For the text-containing cell, return its midpoint in [x, y] coordinate format. 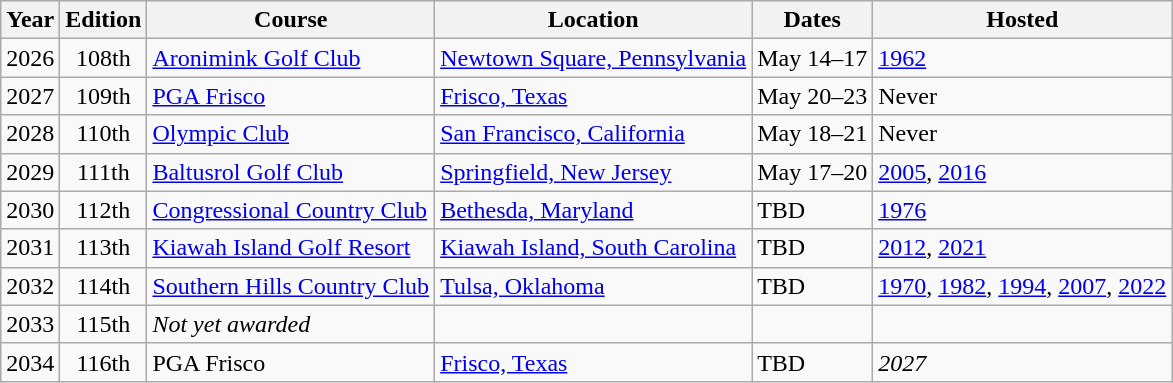
1962 [1022, 58]
2005, 2016 [1022, 172]
2012, 2021 [1022, 248]
Course [291, 20]
Bethesda, Maryland [594, 210]
2031 [30, 248]
Congressional Country Club [291, 210]
112th [104, 210]
May 18–21 [812, 134]
Olympic Club [291, 134]
2030 [30, 210]
Aronimink Golf Club [291, 58]
2026 [30, 58]
113th [104, 248]
Not yet awarded [291, 324]
2028 [30, 134]
108th [104, 58]
Kiawah Island Golf Resort [291, 248]
115th [104, 324]
1976 [1022, 210]
109th [104, 96]
Hosted [1022, 20]
May 20–23 [812, 96]
2033 [30, 324]
Springfield, New Jersey [594, 172]
Location [594, 20]
1970, 1982, 1994, 2007, 2022 [1022, 286]
Baltusrol Golf Club [291, 172]
2032 [30, 286]
Dates [812, 20]
Edition [104, 20]
Kiawah Island, South Carolina [594, 248]
2029 [30, 172]
May 14–17 [812, 58]
Tulsa, Oklahoma [594, 286]
Newtown Square, Pennsylvania [594, 58]
Year [30, 20]
111th [104, 172]
114th [104, 286]
110th [104, 134]
Southern Hills Country Club [291, 286]
2034 [30, 362]
116th [104, 362]
San Francisco, California [594, 134]
May 17–20 [812, 172]
